For the text-containing cell, return its midpoint in [X, Y] coordinate format. 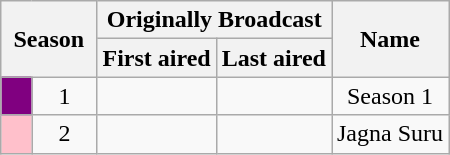
Season [49, 39]
2 [64, 134]
First aired [156, 58]
Season 1 [390, 96]
Name [390, 39]
Jagna Suru [390, 134]
Originally Broadcast [214, 20]
1 [64, 96]
Last aired [274, 58]
